Pinpoint the cell where the given text exists, returning its (X, Y) midpoint coordinate. 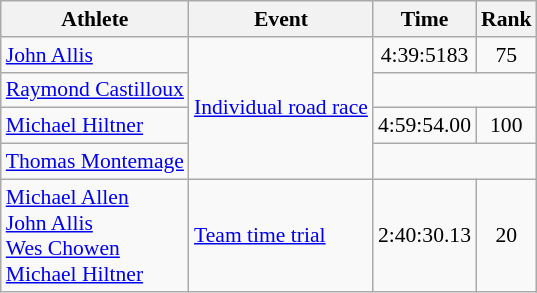
4:59:54.00 (424, 126)
Event (281, 19)
Michael Hiltner (95, 126)
Individual road race (281, 108)
Raymond Castilloux (95, 90)
75 (506, 55)
100 (506, 126)
Team time trial (281, 235)
20 (506, 235)
John Allis (95, 55)
Time (424, 19)
Michael AllenJohn AllisWes ChowenMichael Hiltner (95, 235)
2:40:30.13 (424, 235)
Rank (506, 19)
Athlete (95, 19)
4:39:5183 (424, 55)
Thomas Montemage (95, 162)
